Locate the cell with the specified text and output its [X, Y] center coordinate. 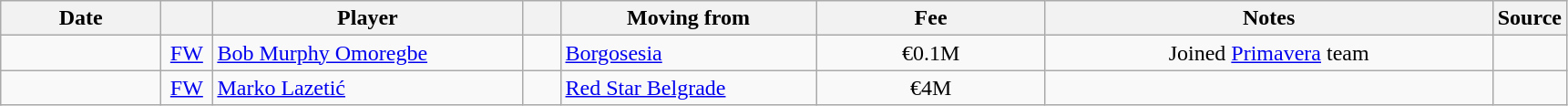
€0.1M [931, 53]
Fee [931, 18]
Marko Lazetić [368, 88]
Moving from [689, 18]
Notes [1268, 18]
Bob Murphy Omoregbe [368, 53]
Borgosesia [689, 53]
Source [1529, 18]
Joined Primavera team [1268, 53]
Red Star Belgrade [689, 88]
Player [368, 18]
Date [81, 18]
€4M [931, 88]
